Output the [x, y] coordinate of the center of the cell containing the given text.  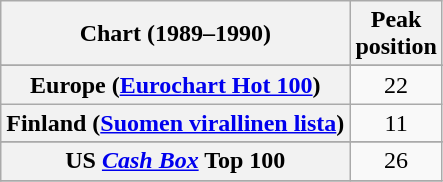
22 [396, 85]
Chart (1989–1990) [176, 34]
US Cash Box Top 100 [176, 161]
Finland (Suomen virallinen lista) [176, 123]
Peakposition [396, 34]
Europe (Eurochart Hot 100) [176, 85]
11 [396, 123]
26 [396, 161]
